For the text-containing cell, return its midpoint in (X, Y) coordinate format. 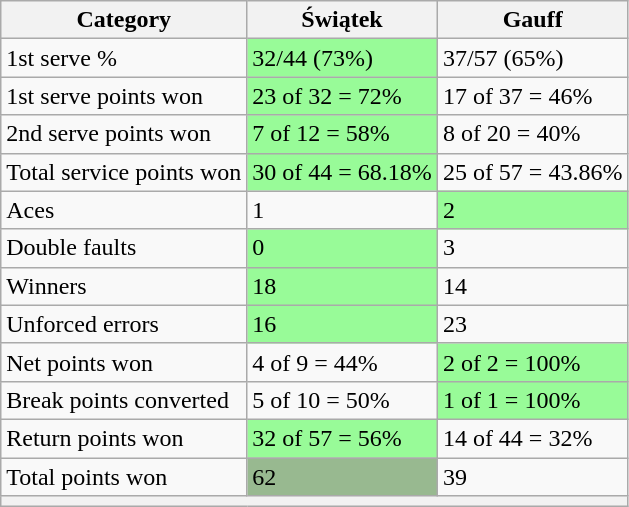
32 of 57 = 56% (342, 438)
17 of 37 = 46% (532, 96)
62 (342, 477)
1st serve % (124, 58)
Unforced errors (124, 324)
0 (342, 248)
23 of 32 = 72% (342, 96)
Category (124, 20)
Gauff (532, 20)
Double faults (124, 248)
25 of 57 = 43.86% (532, 172)
30 of 44 = 68.18% (342, 172)
Winners (124, 286)
32/44 (73%) (342, 58)
Net points won (124, 362)
14 (532, 286)
Total points won (124, 477)
23 (532, 324)
Aces (124, 210)
4 of 9 = 44% (342, 362)
1 (342, 210)
Total service points won (124, 172)
39 (532, 477)
5 of 10 = 50% (342, 400)
2nd serve points won (124, 134)
18 (342, 286)
1 of 1 = 100% (532, 400)
Return points won (124, 438)
14 of 44 = 32% (532, 438)
37/57 (65%) (532, 58)
8 of 20 = 40% (532, 134)
2 (532, 210)
16 (342, 324)
Break points converted (124, 400)
2 of 2 = 100% (532, 362)
7 of 12 = 58% (342, 134)
3 (532, 248)
Świątek (342, 20)
1st serve points won (124, 96)
